Identify which cell holds the provided text, then report its (x, y) central coordinate. 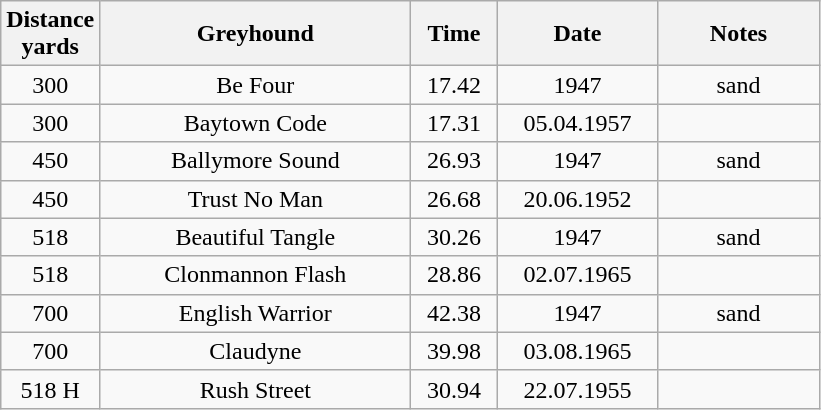
42.38 (454, 313)
Ballymore Sound (256, 161)
English Warrior (256, 313)
Beautiful Tangle (256, 237)
26.68 (454, 199)
03.08.1965 (578, 351)
22.07.1955 (578, 389)
30.26 (454, 237)
17.42 (454, 85)
Date (578, 34)
Claudyne (256, 351)
Distance yards (50, 34)
Time (454, 34)
Trust No Man (256, 199)
Rush Street (256, 389)
26.93 (454, 161)
28.86 (454, 275)
Greyhound (256, 34)
17.31 (454, 123)
Baytown Code (256, 123)
Be Four (256, 85)
02.07.1965 (578, 275)
39.98 (454, 351)
Notes (738, 34)
20.06.1952 (578, 199)
30.94 (454, 389)
518 H (50, 389)
05.04.1957 (578, 123)
Clonmannon Flash (256, 275)
